Determine the [X, Y] coordinate at the center of the cell enclosing the given text.  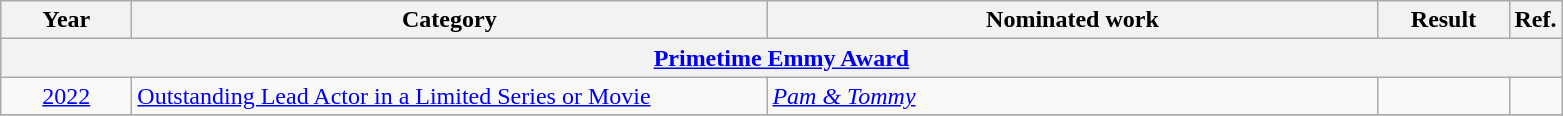
Pam & Tommy [1072, 96]
2022 [66, 96]
Category [450, 20]
Nominated work [1072, 20]
Ref. [1536, 20]
Primetime Emmy Award [782, 58]
Outstanding Lead Actor in a Limited Series or Movie [450, 96]
Year [66, 20]
Result [1444, 20]
